Pinpoint the cell where the given text exists, returning its (X, Y) midpoint coordinate. 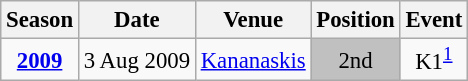
3 Aug 2009 (136, 60)
K11 (434, 60)
Event (434, 20)
2009 (40, 60)
Date (136, 20)
Kananaskis (253, 60)
2nd (356, 60)
Season (40, 20)
Venue (253, 20)
Position (356, 20)
